Output the [x, y] coordinate of the center of the cell containing the given text.  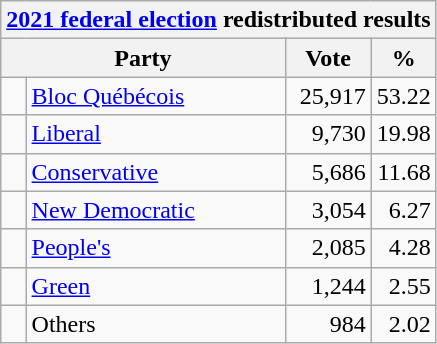
19.98 [404, 134]
25,917 [328, 96]
% [404, 58]
Others [156, 324]
1,244 [328, 286]
2,085 [328, 248]
53.22 [404, 96]
6.27 [404, 210]
New Democratic [156, 210]
People's [156, 248]
9,730 [328, 134]
Bloc Québécois [156, 96]
11.68 [404, 172]
984 [328, 324]
Vote [328, 58]
Party [143, 58]
5,686 [328, 172]
Liberal [156, 134]
2.55 [404, 286]
4.28 [404, 248]
2.02 [404, 324]
Conservative [156, 172]
Green [156, 286]
3,054 [328, 210]
2021 federal election redistributed results [218, 20]
